Find where the given text appears and provide that cell's center as (X, Y) coordinate. 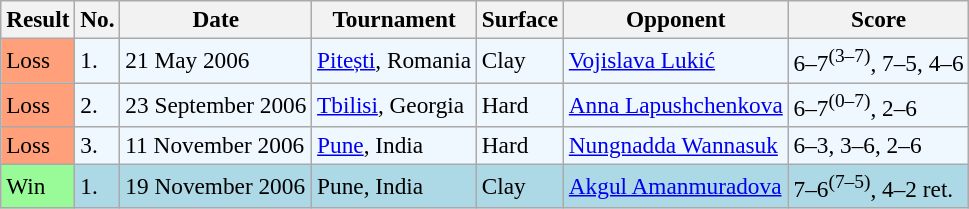
7–6(7–5), 4–2 ret. (878, 186)
19 November 2006 (216, 186)
Opponent (676, 19)
Score (878, 19)
Date (216, 19)
Pitești, Romania (394, 60)
Win (38, 186)
Akgul Amanmuradova (676, 186)
Tbilisi, Georgia (394, 104)
11 November 2006 (216, 145)
21 May 2006 (216, 60)
6–3, 3–6, 2–6 (878, 145)
2. (98, 104)
6–7(0–7), 2–6 (878, 104)
Tournament (394, 19)
3. (98, 145)
Anna Lapushchenkova (676, 104)
Nungnadda Wannasuk (676, 145)
Vojislava Lukić (676, 60)
Surface (520, 19)
6–7(3–7), 7–5, 4–6 (878, 60)
No. (98, 19)
23 September 2006 (216, 104)
Result (38, 19)
